Determine the [X, Y] coordinate at the center of the cell enclosing the given text.  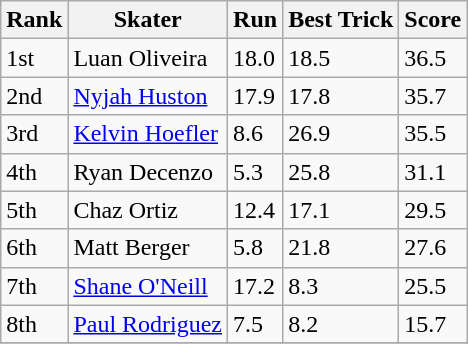
21.8 [341, 248]
6th [34, 248]
Shane O'Neill [148, 286]
15.7 [433, 324]
Nyjah Huston [148, 96]
Kelvin Hoefler [148, 134]
8.2 [341, 324]
36.5 [433, 58]
17.2 [256, 286]
4th [34, 172]
5th [34, 210]
Best Trick [341, 20]
27.6 [433, 248]
17.8 [341, 96]
5.8 [256, 248]
Skater [148, 20]
18.5 [341, 58]
35.5 [433, 134]
1st [34, 58]
8.3 [341, 286]
12.4 [256, 210]
Score [433, 20]
Paul Rodriguez [148, 324]
8.6 [256, 134]
5.3 [256, 172]
18.0 [256, 58]
17.1 [341, 210]
Ryan Decenzo [148, 172]
Rank [34, 20]
7th [34, 286]
17.9 [256, 96]
Chaz Ortiz [148, 210]
Run [256, 20]
8th [34, 324]
35.7 [433, 96]
Matt Berger [148, 248]
29.5 [433, 210]
25.5 [433, 286]
Luan Oliveira [148, 58]
7.5 [256, 324]
3rd [34, 134]
26.9 [341, 134]
25.8 [341, 172]
2nd [34, 96]
31.1 [433, 172]
